Determine the (X, Y) coordinate at the center of the cell enclosing the given text.  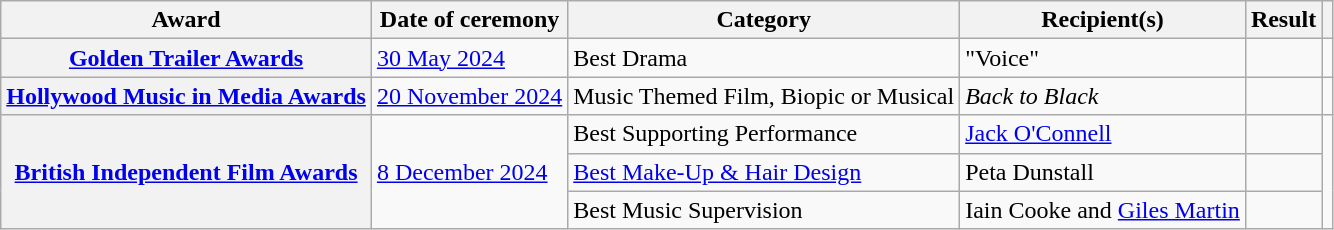
Hollywood Music in Media Awards (186, 96)
Best Make-Up & Hair Design (764, 172)
Best Supporting Performance (764, 134)
Recipient(s) (1103, 20)
Golden Trailer Awards (186, 58)
8 December 2024 (469, 172)
Best Drama (764, 58)
Award (186, 20)
30 May 2024 (469, 58)
Peta Dunstall (1103, 172)
Jack O'Connell (1103, 134)
Music Themed Film, Biopic or Musical (764, 96)
Result (1283, 20)
"Voice" (1103, 58)
British Independent Film Awards (186, 172)
20 November 2024 (469, 96)
Iain Cooke and Giles Martin (1103, 210)
Best Music Supervision (764, 210)
Category (764, 20)
Back to Black (1103, 96)
Date of ceremony (469, 20)
